Identify which cell holds the provided text, then report its (X, Y) central coordinate. 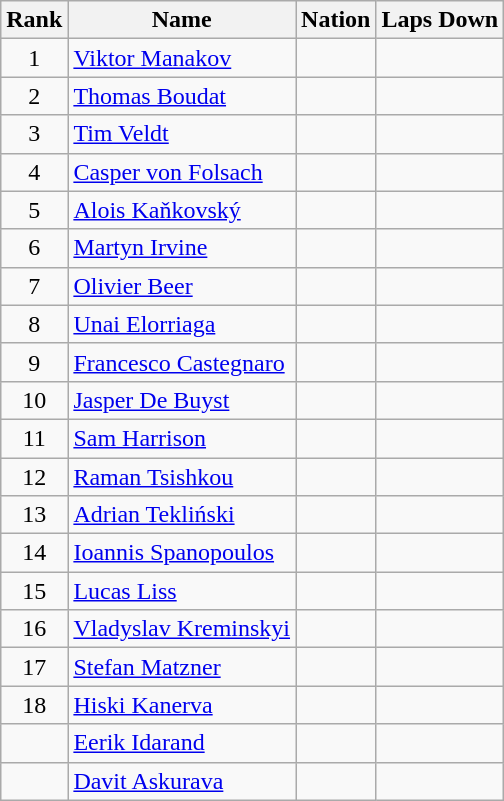
5 (34, 210)
17 (34, 667)
Adrian Tekliński (182, 515)
16 (34, 629)
Sam Harrison (182, 438)
12 (34, 477)
Tim Veldt (182, 134)
Nation (336, 20)
10 (34, 400)
Eerik Idarand (182, 743)
Vladyslav Kreminskyi (182, 629)
2 (34, 96)
18 (34, 705)
Francesco Castegnaro (182, 362)
4 (34, 172)
9 (34, 362)
Raman Tsishkou (182, 477)
Casper von Folsach (182, 172)
Lucas Liss (182, 591)
Laps Down (440, 20)
14 (34, 553)
Rank (34, 20)
Davit Askurava (182, 781)
Alois Kaňkovský (182, 210)
Olivier Beer (182, 286)
Thomas Boudat (182, 96)
Ioannis Spanopoulos (182, 553)
Stefan Matzner (182, 667)
15 (34, 591)
13 (34, 515)
Martyn Irvine (182, 248)
Jasper De Buyst (182, 400)
Viktor Manakov (182, 58)
1 (34, 58)
3 (34, 134)
Unai Elorriaga (182, 324)
Name (182, 20)
7 (34, 286)
Hiski Kanerva (182, 705)
11 (34, 438)
8 (34, 324)
6 (34, 248)
